Pinpoint the cell where the given text exists, returning its (X, Y) midpoint coordinate. 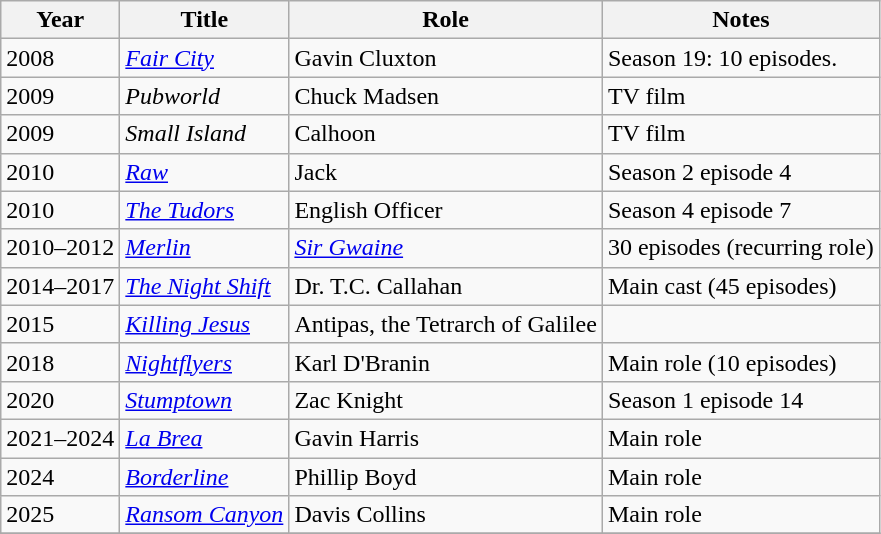
Small Island (204, 134)
Antipas, the Tetrarch of Galilee (446, 324)
2014–2017 (60, 286)
Sir Gwaine (446, 248)
Pubworld (204, 96)
Main role (10 episodes) (740, 362)
Calhoon (446, 134)
2025 (60, 515)
The Night Shift (204, 286)
Season 19: 10 episodes. (740, 58)
2024 (60, 477)
Borderline (204, 477)
Davis Collins (446, 515)
Zac Knight (446, 400)
2018 (60, 362)
Karl D'Branin (446, 362)
Gavin Harris (446, 438)
Dr. T.C. Callahan (446, 286)
Phillip Boyd (446, 477)
Season 1 episode 14 (740, 400)
Main cast (45 episodes) (740, 286)
Nightflyers (204, 362)
Season 2 episode 4 (740, 172)
Role (446, 20)
Notes (740, 20)
2010–2012 (60, 248)
2021–2024 (60, 438)
Title (204, 20)
Ransom Canyon (204, 515)
Merlin (204, 248)
Stumptown (204, 400)
Raw (204, 172)
Year (60, 20)
2020 (60, 400)
English Officer (446, 210)
Jack (446, 172)
Fair City (204, 58)
2015 (60, 324)
Season 4 episode 7 (740, 210)
The Tudors (204, 210)
30 episodes (recurring role) (740, 248)
Gavin Cluxton (446, 58)
Killing Jesus (204, 324)
Chuck Madsen (446, 96)
2008 (60, 58)
La Brea (204, 438)
